From the cell containing the given text, extract its center point as (X, Y) coordinate. 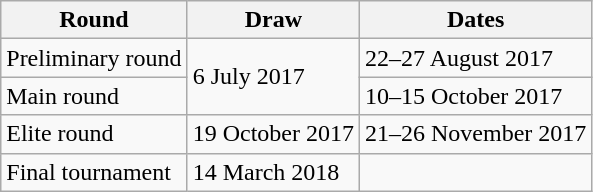
6 July 2017 (273, 77)
Final tournament (94, 172)
22–27 August 2017 (475, 58)
Round (94, 20)
Draw (273, 20)
Main round (94, 96)
Preliminary round (94, 58)
10–15 October 2017 (475, 96)
21–26 November 2017 (475, 134)
Elite round (94, 134)
14 March 2018 (273, 172)
19 October 2017 (273, 134)
Dates (475, 20)
